Return the [X, Y] coordinate for the center point of the cell that contains the specified text.  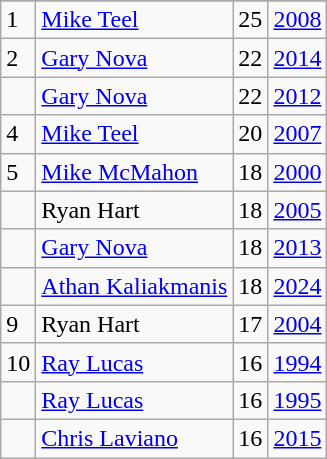
2008 [298, 20]
2024 [298, 286]
2004 [298, 324]
2005 [298, 210]
1995 [298, 400]
20 [250, 134]
1 [18, 20]
17 [250, 324]
2007 [298, 134]
2 [18, 58]
10 [18, 362]
2015 [298, 438]
2012 [298, 96]
Chris Laviano [134, 438]
2013 [298, 248]
2014 [298, 58]
25 [250, 20]
2000 [298, 172]
4 [18, 134]
Athan Kaliakmanis [134, 286]
1994 [298, 362]
9 [18, 324]
Mike McMahon [134, 172]
5 [18, 172]
